Capture the cell that displays the provided text and extract its [x, y] central coordinate. 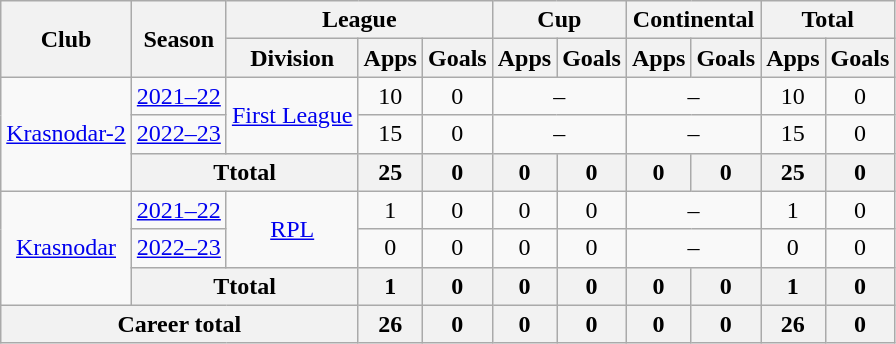
Cup [559, 20]
Season [178, 39]
RPL [292, 229]
Total [828, 20]
League [359, 20]
Division [292, 58]
Krasnodar [66, 248]
Continental [693, 20]
Career total [180, 324]
Club [66, 39]
Krasnodar-2 [66, 134]
First League [292, 115]
